Extract the [x, y] coordinate from the center of the cell holding the provided text.  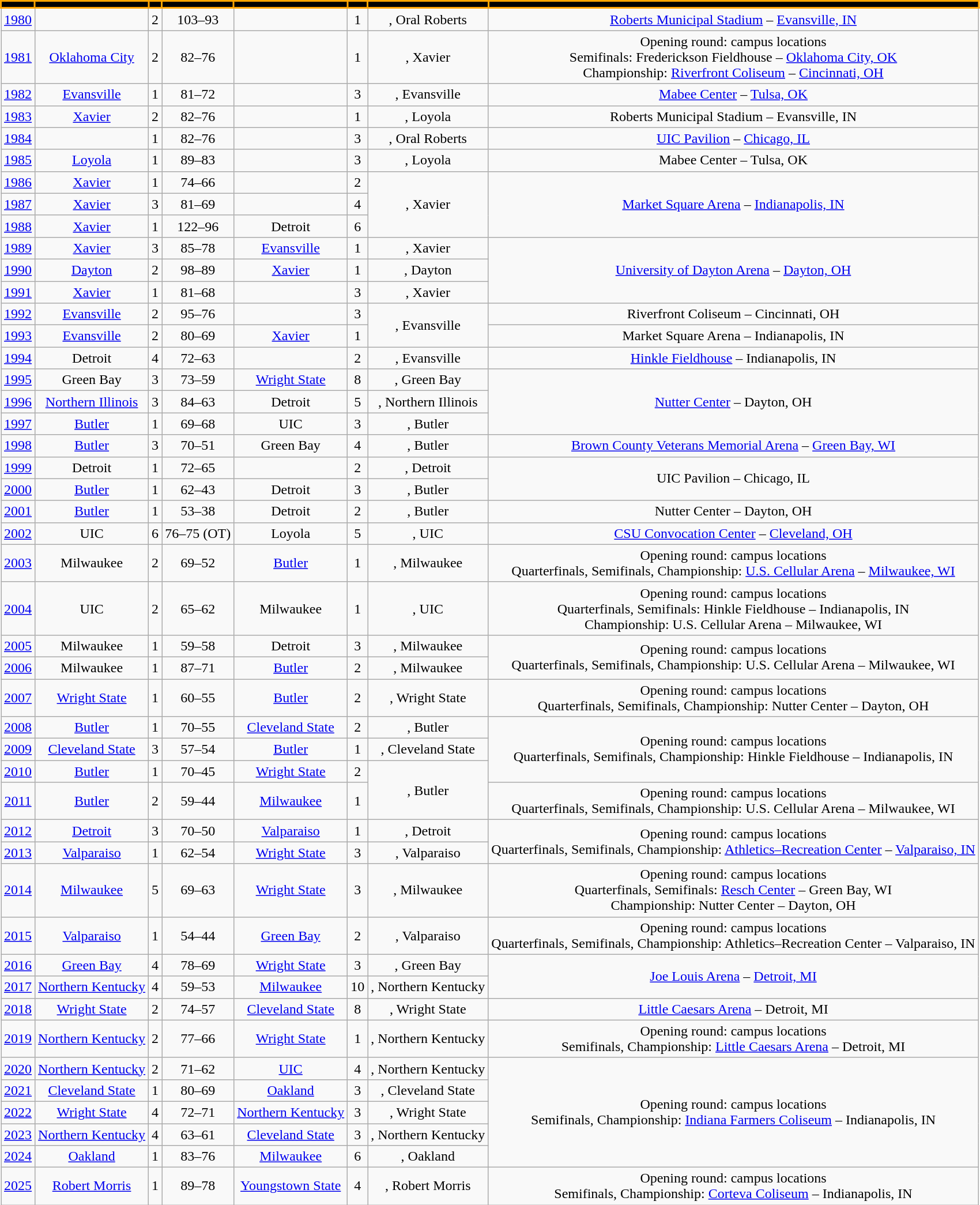
72–65 [198, 468]
65–62 [198, 608]
2001 [18, 511]
2005 [18, 646]
Opening round: campus locationsSemifinals: Frederickson Fieldhouse – Oklahoma City, OKChampionship: Riverfront Coliseum – Cincinnati, OH [733, 57]
Opening round: campus locationsSemifinals, Championship: Corteva Coliseum – Indianapolis, IN [733, 1187]
2014 [18, 890]
2016 [18, 965]
69–52 [198, 563]
2019 [18, 1039]
1990 [18, 270]
1997 [18, 424]
59–58 [198, 646]
59–44 [198, 801]
Opening round: campus locationsQuarterfinals, Semifinals: Resch Center – Green Bay, WIChampionship: Nutter Center – Dayton, OH [733, 890]
1987 [18, 204]
70–45 [198, 771]
Northern Illinois [92, 402]
1998 [18, 446]
2024 [18, 1157]
84–63 [198, 402]
78–69 [198, 965]
81–68 [198, 292]
CSU Convocation Center – Cleveland, OH [733, 533]
53–38 [198, 511]
University of Dayton Arena – Dayton, OH [733, 270]
122–96 [198, 226]
98–89 [198, 270]
2015 [18, 935]
Opening round: campus locationsSemifinals, Championship: Indiana Farmers Coliseum – Indianapolis, IN [733, 1112]
70–50 [198, 831]
Opening round: campus locationsQuarterfinals, Semifinals, Championship: Hinkle Fieldhouse – Indianapolis, IN [733, 750]
2008 [18, 728]
1982 [18, 95]
81–72 [198, 95]
62–43 [198, 489]
70–51 [198, 446]
69–63 [198, 890]
1989 [18, 248]
2017 [18, 987]
1996 [18, 402]
103–93 [198, 20]
77–66 [198, 1039]
69–68 [198, 424]
74–57 [198, 1009]
2002 [18, 533]
2004 [18, 608]
Robert Morris [92, 1187]
2007 [18, 698]
1994 [18, 358]
85–78 [198, 248]
, Oakland [428, 1157]
10 [357, 987]
87–71 [198, 668]
2020 [18, 1068]
95–76 [198, 314]
2009 [18, 750]
, Robert Morris [428, 1187]
1981 [18, 57]
89–78 [198, 1187]
63–61 [198, 1134]
60–55 [198, 698]
72–71 [198, 1112]
Brown County Veterans Memorial Arena – Green Bay, WI [733, 446]
71–62 [198, 1068]
62–54 [198, 853]
1995 [18, 380]
73–59 [198, 380]
1992 [18, 314]
72–63 [198, 358]
2022 [18, 1112]
2012 [18, 831]
2021 [18, 1090]
1988 [18, 226]
Riverfront Coliseum – Cincinnati, OH [733, 314]
2003 [18, 563]
Opening round: campus locationsSemifinals, Championship: Little Caesars Arena – Detroit, MI [733, 1039]
2023 [18, 1134]
Opening round: campus locationsQuarterfinals, Semifinals: Hinkle Fieldhouse – Indianapolis, INChampionship: U.S. Cellular Arena – Milwaukee, WI [733, 608]
1999 [18, 468]
Dayton [92, 270]
2011 [18, 801]
1993 [18, 336]
Oklahoma City [92, 57]
2010 [18, 771]
1991 [18, 292]
Joe Louis Arena – Detroit, MI [733, 976]
57–54 [198, 750]
, Northern Illinois [428, 402]
89–83 [198, 160]
1986 [18, 182]
1985 [18, 160]
1984 [18, 138]
83–76 [198, 1157]
Hinkle Fieldhouse – Indianapolis, IN [733, 358]
1980 [18, 20]
2000 [18, 489]
74–66 [198, 182]
81–69 [198, 204]
Little Caesars Arena – Detroit, MI [733, 1009]
1983 [18, 116]
Opening round: campus locationsQuarterfinals, Semifinals, Championship: Nutter Center – Dayton, OH [733, 698]
2013 [18, 853]
59–53 [198, 987]
2018 [18, 1009]
2006 [18, 668]
, Dayton [428, 270]
70–55 [198, 728]
54–44 [198, 935]
Youngstown State [291, 1187]
76–75 (OT) [198, 533]
2025 [18, 1187]
